Provide the [x, y] coordinate of the cell's center where the given text is located.  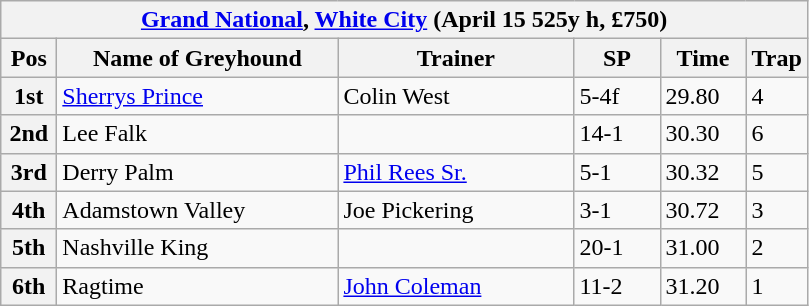
4 [776, 96]
Lee Falk [198, 134]
30.32 [703, 172]
6th [29, 286]
Ragtime [198, 286]
SP [617, 58]
Pos [29, 58]
29.80 [703, 96]
5 [776, 172]
2nd [29, 134]
Sherrys Prince [198, 96]
Phil Rees Sr. [456, 172]
4th [29, 210]
1 [776, 286]
6 [776, 134]
11-2 [617, 286]
31.00 [703, 248]
3 [776, 210]
2 [776, 248]
3-1 [617, 210]
Derry Palm [198, 172]
30.72 [703, 210]
20-1 [617, 248]
5-1 [617, 172]
1st [29, 96]
Time [703, 58]
Joe Pickering [456, 210]
Name of Greyhound [198, 58]
Grand National, White City (April 15 525y h, £750) [404, 20]
Adamstown Valley [198, 210]
Trap [776, 58]
3rd [29, 172]
Trainer [456, 58]
31.20 [703, 286]
30.30 [703, 134]
John Coleman [456, 286]
5th [29, 248]
5-4f [617, 96]
Nashville King [198, 248]
14-1 [617, 134]
Colin West [456, 96]
